Identify which cell holds the provided text, then report its [X, Y] central coordinate. 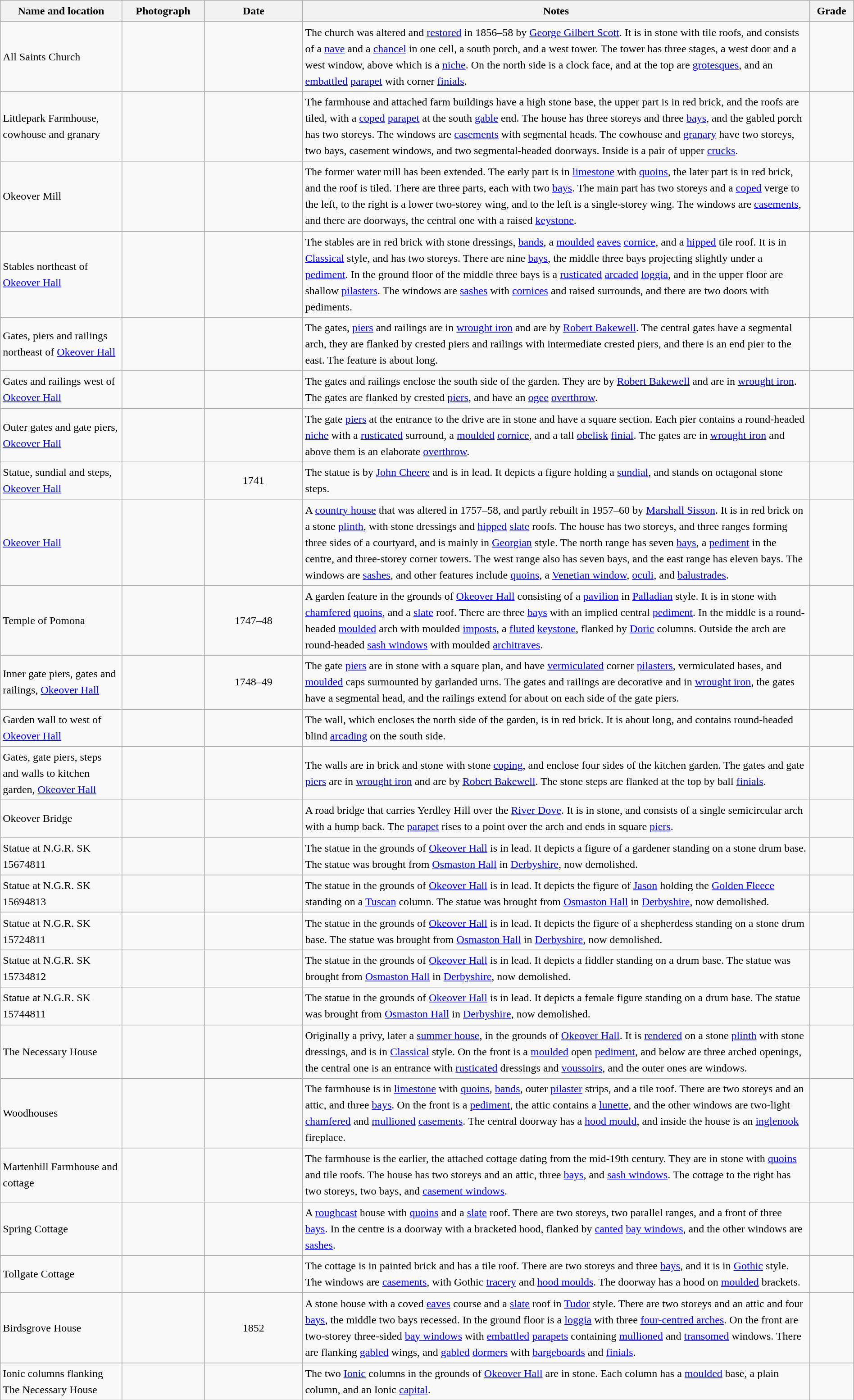
Outer gates and gate piers, Okeover Hall [61, 435]
The wall, which encloses the north side of the garden, is in red brick. It is about long, and contains round-headed blind arcading on the south side. [556, 728]
Grade [831, 11]
Spring Cottage [61, 1228]
1748–49 [254, 682]
1852 [254, 1327]
Okeover Bridge [61, 819]
Statue at N.G.R. SK 15734812 [61, 969]
Woodhouses [61, 1113]
Gates and railings west of Okeover Hall [61, 389]
Martenhill Farmhouse and cottage [61, 1175]
Ionic columns flanking The Necessary House [61, 1382]
The Necessary House [61, 1052]
All Saints Church [61, 57]
Okeover Hall [61, 543]
Inner gate piers, gates and railings, Okeover Hall [61, 682]
Gates, gate piers, steps and walls to kitchen garden, Okeover Hall [61, 773]
Name and location [61, 11]
Garden wall to west of Okeover Hall [61, 728]
Photograph [163, 11]
Statue at N.G.R. SK 15744811 [61, 1006]
The statue is by John Cheere and is in lead. It depicts a figure holding a sundial, and stands on octagonal stone steps. [556, 480]
Okeover Mill [61, 196]
1747–48 [254, 620]
Gates, piers and railings northeast of Okeover Hall [61, 344]
1741 [254, 480]
Notes [556, 11]
Date [254, 11]
Statue at N.G.R. SK 15694813 [61, 894]
Littlepark Farmhouse, cowhouse and granary [61, 126]
Tollgate Cottage [61, 1274]
The two Ionic columns in the grounds of Okeover Hall are in stone. Each column has a moulded base, a plain column, and an Ionic capital. [556, 1382]
Statue at N.G.R. SK 15724811 [61, 931]
Statue at N.G.R. SK 15674811 [61, 856]
Temple of Pomona [61, 620]
Statue, sundial and steps, Okeover Hall [61, 480]
Birdsgrove House [61, 1327]
Stables northeast of Okeover Hall [61, 274]
